Search for the cell housing the specified text and yield its (x, y) center coordinate. 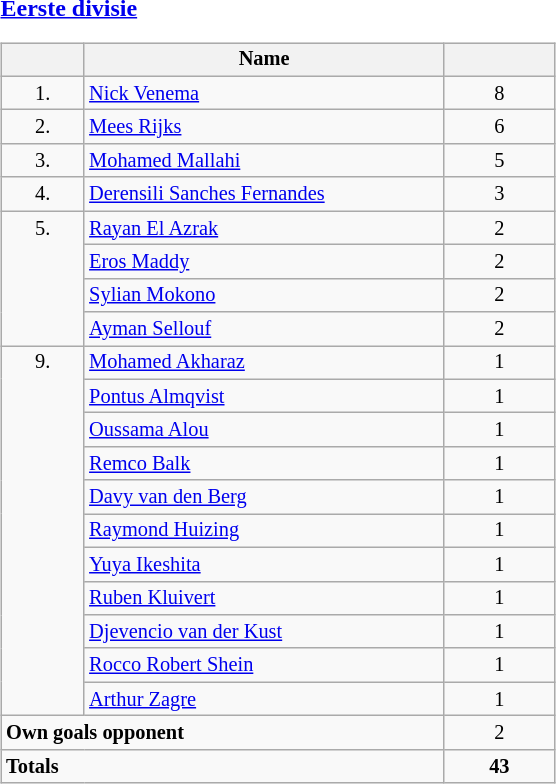
Rocco Robert Shein (264, 665)
9. (42, 531)
Ayman Sellouf (264, 329)
Djevencio van der Kust (264, 632)
3. (42, 161)
Raymond Huizing (264, 531)
1. (42, 93)
2. (42, 127)
6 (500, 127)
8 (500, 93)
Nick Venema (264, 93)
Rayan El Azrak (264, 228)
Davy van den Berg (264, 497)
Yuya Ikeshita (264, 564)
3 (500, 194)
Oussama Alou (264, 430)
Derensili Sanches Fernandes (264, 194)
4. (42, 194)
Name (264, 60)
Mohamed Mallahi (264, 161)
Arthur Zagre (264, 699)
Sylian Mokono (264, 295)
Pontus Almqvist (264, 396)
Eros Maddy (264, 262)
5 (500, 161)
43 (500, 766)
5. (42, 278)
Mees Rijks (264, 127)
Mohamed Akharaz (264, 363)
Ruben Kluivert (264, 598)
Own goals opponent (222, 733)
Totals (222, 766)
Remco Balk (264, 464)
